From the cell containing the given text, extract its center point as (x, y) coordinate. 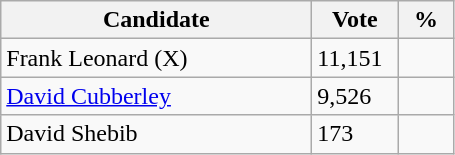
% (426, 20)
David Cubberley (156, 96)
David Shebib (156, 134)
Candidate (156, 20)
Vote (355, 20)
173 (355, 134)
11,151 (355, 58)
9,526 (355, 96)
Frank Leonard (X) (156, 58)
